Provide the (X, Y) coordinate of the cell's center where the given text is located.  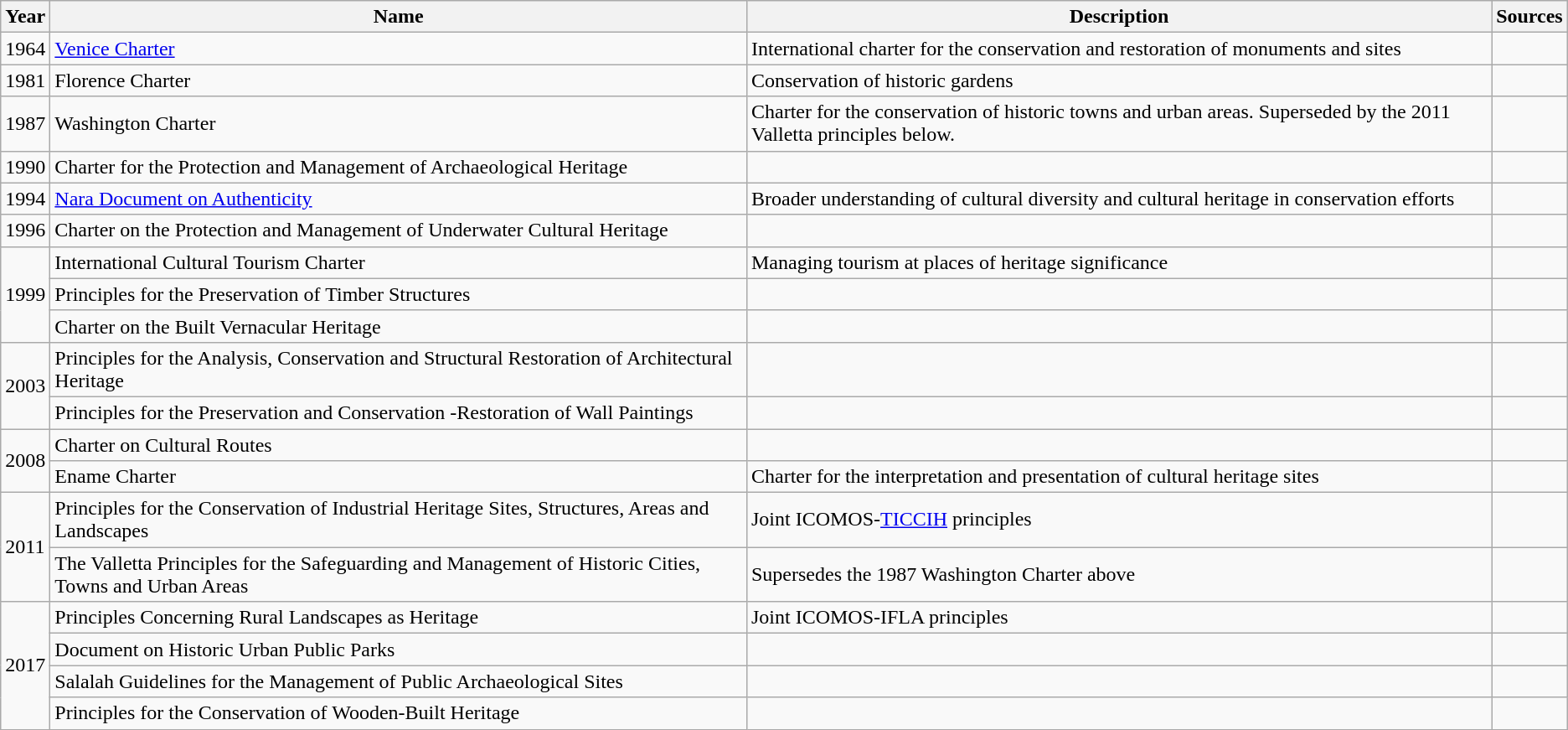
Charter on the Built Vernacular Heritage (399, 326)
Sources (1529, 17)
1999 (25, 294)
Principles for the Analysis, Conservation and Structural Restoration of Architectural Heritage (399, 369)
Charter for the conservation of historic towns and urban areas. Superseded by the 2011 Valletta principles below. (1119, 124)
Charter on Cultural Routes (399, 445)
Supersedes the 1987 Washington Charter above (1119, 575)
Washington Charter (399, 124)
International Cultural Tourism Charter (399, 262)
Nara Document on Authenticity (399, 199)
2008 (25, 461)
Broader understanding of cultural diversity and cultural heritage in conservation efforts (1119, 199)
The Valletta Principles for the Safeguarding and Management of Historic Cities, Towns and Urban Areas (399, 575)
Principles Concerning Rural Landscapes as Heritage (399, 618)
Conservation of historic gardens (1119, 80)
2003 (25, 386)
1964 (25, 49)
1994 (25, 199)
2011 (25, 547)
1996 (25, 230)
Principles for the Conservation of Wooden-Built Heritage (399, 713)
1981 (25, 80)
Document on Historic Urban Public Parks (399, 650)
International charter for the conservation and restoration of monuments and sites (1119, 49)
Joint ICOMOS-IFLA principles (1119, 618)
Name (399, 17)
Charter for the interpretation and presentation of cultural heritage sites (1119, 477)
2017 (25, 665)
Principles for the Preservation of Timber Structures (399, 294)
Principles for the Conservation of Industrial Heritage Sites, Structures, Areas and Landscapes (399, 520)
Joint ICOMOS-TICCIH principles (1119, 520)
Charter on the Protection and Management of Underwater Cultural Heritage (399, 230)
Venice Charter (399, 49)
Florence Charter (399, 80)
Managing tourism at places of heritage significance (1119, 262)
1990 (25, 167)
Charter for the Protection and Management of Archaeological Heritage (399, 167)
Description (1119, 17)
Ename Charter (399, 477)
1987 (25, 124)
Principles for the Preservation and Conservation -Restoration of Wall Paintings (399, 412)
Salalah Guidelines for the Management of Public Archaeological Sites (399, 681)
Year (25, 17)
